Output the [X, Y] coordinate of the center of the cell containing the given text.  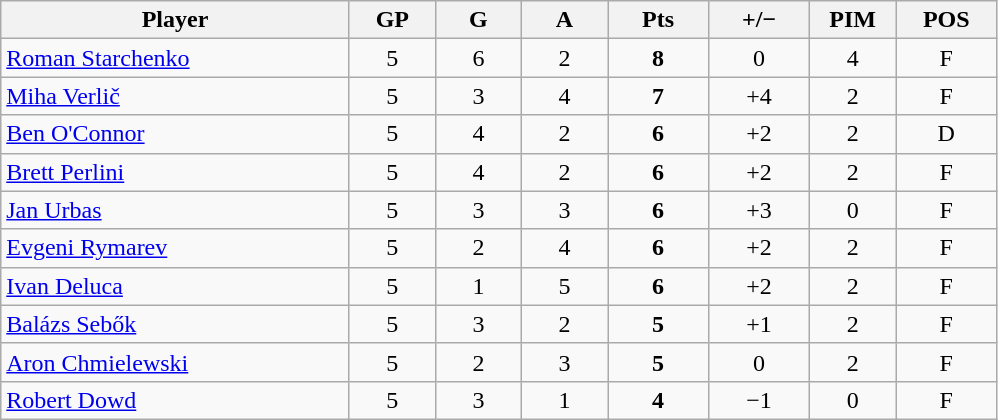
Brett Perlini [176, 172]
GP [392, 20]
Ivan Deluca [176, 286]
Roman Starchenko [176, 58]
Robert Dowd [176, 400]
Aron Chmielewski [176, 362]
POS [946, 20]
Evgeni Rymarev [176, 248]
G [478, 20]
Balázs Sebők [176, 324]
D [946, 134]
A [564, 20]
+1 [760, 324]
−1 [760, 400]
PIM [853, 20]
8 [658, 58]
Ben O'Connor [176, 134]
7 [658, 96]
Miha Verlič [176, 96]
Player [176, 20]
Pts [658, 20]
+/− [760, 20]
+4 [760, 96]
Jan Urbas [176, 210]
+3 [760, 210]
